From the cell containing the given text, extract its center point as [X, Y] coordinate. 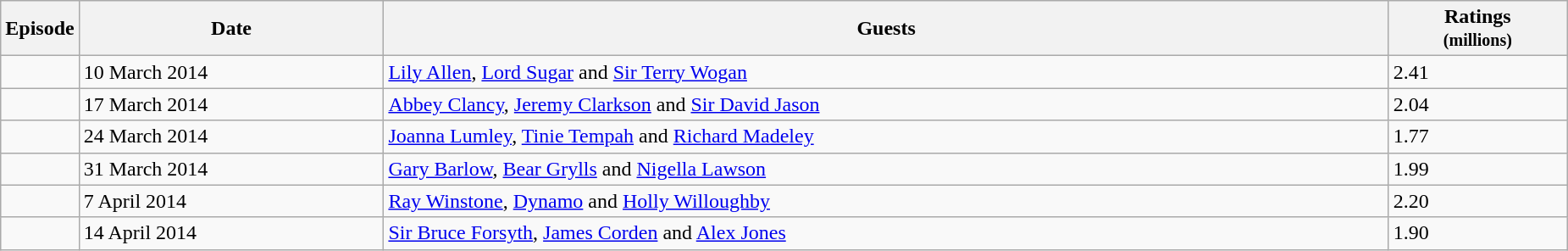
17 March 2014 [231, 104]
1.90 [1477, 233]
14 April 2014 [231, 233]
1.99 [1477, 169]
Gary Barlow, Bear Grylls and Nigella Lawson [886, 169]
Ratings(millions) [1477, 29]
10 March 2014 [231, 72]
Sir Bruce Forsyth, James Corden and Alex Jones [886, 233]
1.77 [1477, 137]
Abbey Clancy, Jeremy Clarkson and Sir David Jason [886, 104]
Guests [886, 29]
Date [231, 29]
2.04 [1477, 104]
31 March 2014 [231, 169]
24 March 2014 [231, 137]
Episode [40, 29]
Joanna Lumley, Tinie Tempah and Richard Madeley [886, 137]
2.20 [1477, 201]
Ray Winstone, Dynamo and Holly Willoughby [886, 201]
2.41 [1477, 72]
7 April 2014 [231, 201]
Lily Allen, Lord Sugar and Sir Terry Wogan [886, 72]
